Return the [X, Y] coordinate for the center point of the cell that contains the specified text.  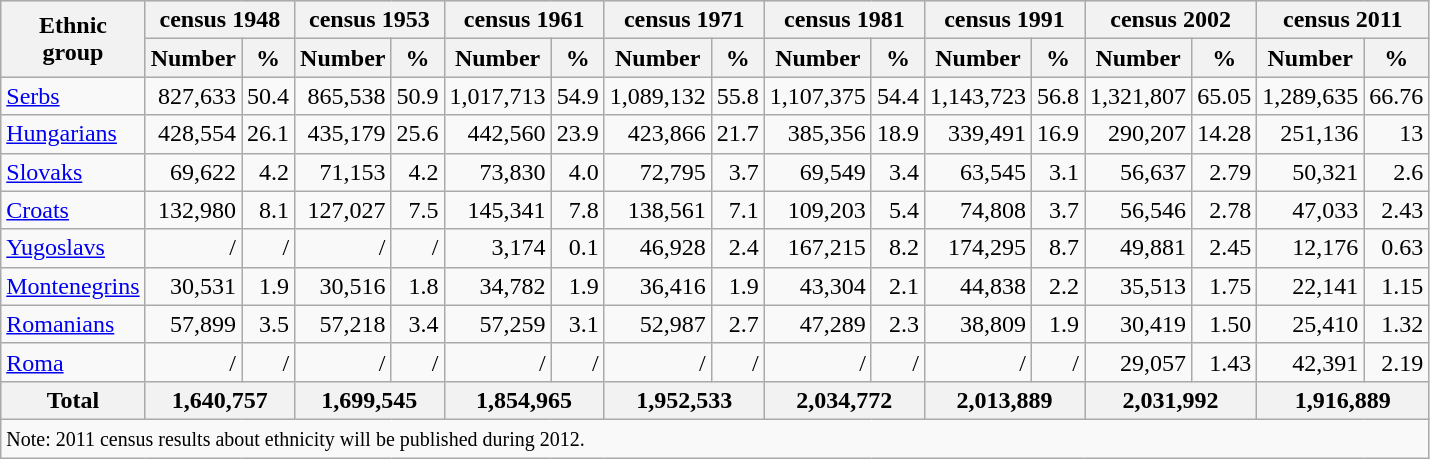
66.76 [1396, 96]
4.0 [578, 172]
57,259 [498, 324]
Ethnicgroup [73, 39]
428,554 [193, 134]
57,218 [343, 324]
0.63 [1396, 248]
72,795 [658, 172]
29,057 [1138, 362]
74,808 [978, 210]
50.4 [268, 96]
49,881 [1138, 248]
14.28 [1224, 134]
435,179 [343, 134]
22,141 [1310, 286]
1.32 [1396, 324]
50.9 [418, 96]
34,782 [498, 286]
2.43 [1396, 210]
census 1981 [844, 20]
3.5 [268, 324]
38,809 [978, 324]
56,546 [1138, 210]
23.9 [578, 134]
Croats [73, 210]
25,410 [1310, 324]
0.1 [578, 248]
3,174 [498, 248]
12,176 [1310, 248]
16.9 [1058, 134]
census 1953 [370, 20]
2,013,889 [1004, 400]
1,107,375 [818, 96]
Roma [73, 362]
26.1 [268, 134]
43,304 [818, 286]
290,207 [1138, 134]
339,491 [978, 134]
1,699,545 [370, 400]
47,033 [1310, 210]
1,916,889 [1343, 400]
35,513 [1138, 286]
132,980 [193, 210]
47,289 [818, 324]
census 1991 [1004, 20]
2,034,772 [844, 400]
7.1 [738, 210]
1.8 [418, 286]
55.8 [738, 96]
census 1948 [220, 20]
56,637 [1138, 172]
127,027 [343, 210]
56.8 [1058, 96]
census 1971 [684, 20]
census 1961 [524, 20]
1.50 [1224, 324]
2.78 [1224, 210]
7.8 [578, 210]
30,516 [343, 286]
2.45 [1224, 248]
8.1 [268, 210]
2.79 [1224, 172]
1,143,723 [978, 96]
50,321 [1310, 172]
54.9 [578, 96]
Slovaks [73, 172]
8.7 [1058, 248]
30,531 [193, 286]
1,640,757 [220, 400]
1,854,965 [524, 400]
46,928 [658, 248]
census 2002 [1171, 20]
174,295 [978, 248]
63,545 [978, 172]
8.2 [898, 248]
2.3 [898, 324]
145,341 [498, 210]
2.1 [898, 286]
42,391 [1310, 362]
65.05 [1224, 96]
52,987 [658, 324]
138,561 [658, 210]
69,549 [818, 172]
census 2011 [1343, 20]
13 [1396, 134]
1,321,807 [1138, 96]
1,289,635 [1310, 96]
1,952,533 [684, 400]
1,017,713 [498, 96]
Note: 2011 census results about ethnicity will be published during 2012. [715, 438]
Yugoslavs [73, 248]
2.19 [1396, 362]
1,089,132 [658, 96]
865,538 [343, 96]
1.75 [1224, 286]
44,838 [978, 286]
54.4 [898, 96]
7.5 [418, 210]
Romanians [73, 324]
2.2 [1058, 286]
73,830 [498, 172]
25.6 [418, 134]
1.15 [1396, 286]
Total [73, 400]
18.9 [898, 134]
Hungarians [73, 134]
Serbs [73, 96]
1.43 [1224, 362]
30,419 [1138, 324]
442,560 [498, 134]
Montenegrins [73, 286]
423,866 [658, 134]
385,356 [818, 134]
2.6 [1396, 172]
71,153 [343, 172]
827,633 [193, 96]
21.7 [738, 134]
2,031,992 [1171, 400]
2.7 [738, 324]
167,215 [818, 248]
36,416 [658, 286]
5.4 [898, 210]
109,203 [818, 210]
57,899 [193, 324]
2.4 [738, 248]
69,622 [193, 172]
251,136 [1310, 134]
